Extract the [x, y] coordinate from the center of the cell holding the provided text.  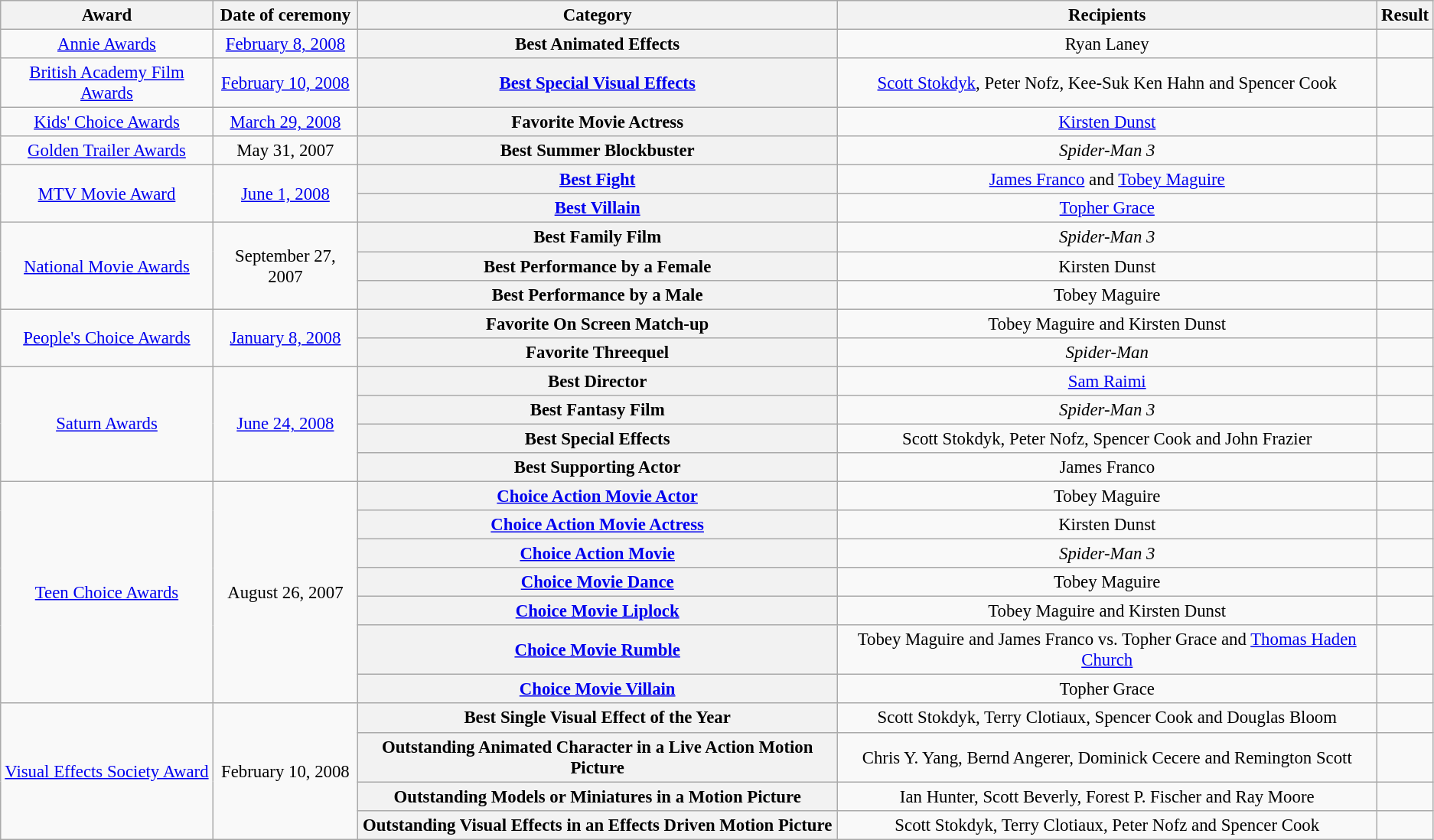
September 27, 2007 [285, 266]
Teen Choice Awards [107, 592]
Best Single Visual Effect of the Year [598, 718]
Best Special Visual Effects [598, 83]
Award [107, 15]
Result [1405, 15]
James Franco and Tobey Maguire [1107, 180]
Scott Stokdyk, Peter Nofz, Kee-Suk Ken Hahn and Spencer Cook [1107, 83]
Choice Movie Rumble [598, 650]
Tobey Maguire and James Franco vs. Topher Grace and Thomas Haden Church [1107, 650]
Best Fantasy Film [598, 410]
Choice Action Movie [598, 554]
Best Special Effects [598, 438]
Favorite On Screen Match-up [598, 324]
Best Supporting Actor [598, 467]
Choice Action Movie Actor [598, 496]
Best Family Film [598, 237]
Sam Raimi [1107, 381]
People's Choice Awards [107, 338]
Choice Movie Dance [598, 582]
Best Director [598, 381]
Annie Awards [107, 44]
Visual Effects Society Award [107, 771]
Recipients [1107, 15]
January 8, 2008 [285, 338]
Choice Movie Villain [598, 689]
June 24, 2008 [285, 424]
British Academy Film Awards [107, 83]
Best Performance by a Female [598, 266]
Favorite Movie Actress [598, 122]
Scott Stokdyk, Terry Clotiaux, Spencer Cook and Douglas Bloom [1107, 718]
National Movie Awards [107, 266]
Scott Stokdyk, Peter Nofz, Spencer Cook and John Frazier [1107, 438]
February 8, 2008 [285, 44]
Scott Stokdyk, Terry Clotiaux, Peter Nofz and Spencer Cook [1107, 825]
Outstanding Animated Character in a Live Action Motion Picture [598, 757]
Ian Hunter, Scott Beverly, Forest P. Fischer and Ray Moore [1107, 796]
Saturn Awards [107, 424]
Choice Action Movie Actress [598, 525]
Favorite Threequel [598, 352]
Chris Y. Yang, Bernd Angerer, Dominick Cecere and Remington Scott [1107, 757]
March 29, 2008 [285, 122]
Best Performance by a Male [598, 295]
May 31, 2007 [285, 151]
Golden Trailer Awards [107, 151]
MTV Movie Award [107, 194]
Ryan Laney [1107, 44]
Spider-Man [1107, 352]
Best Summer Blockbuster [598, 151]
James Franco [1107, 467]
Outstanding Visual Effects in an Effects Driven Motion Picture [598, 825]
Best Animated Effects [598, 44]
Category [598, 15]
June 1, 2008 [285, 194]
Kids' Choice Awards [107, 122]
Choice Movie Liplock [598, 611]
Best Villain [598, 209]
August 26, 2007 [285, 592]
Outstanding Models or Miniatures in a Motion Picture [598, 796]
Best Fight [598, 180]
Date of ceremony [285, 15]
